Identify which cell holds the provided text, then report its [x, y] central coordinate. 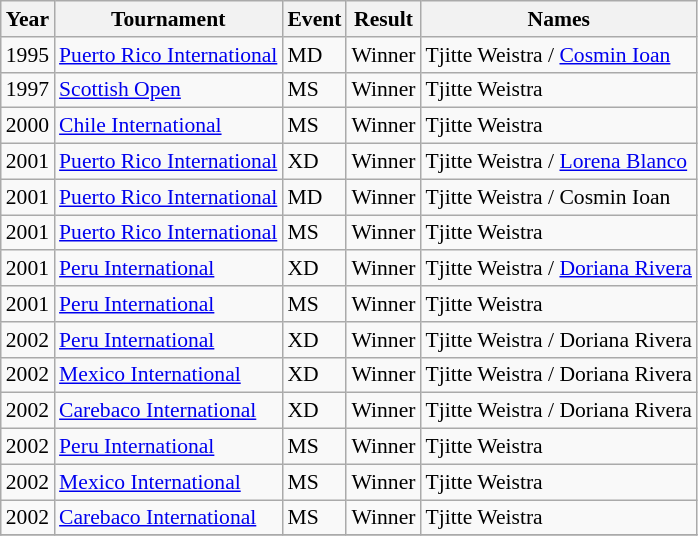
Year [28, 19]
Event [314, 19]
1997 [28, 90]
Chile International [168, 126]
Tournament [168, 19]
Result [383, 19]
1995 [28, 55]
Scottish Open [168, 90]
Tjitte Weistra / Lorena Blanco [558, 162]
2000 [28, 126]
Names [558, 19]
